Determine the [x, y] coordinate at the center of the cell enclosing the given text.  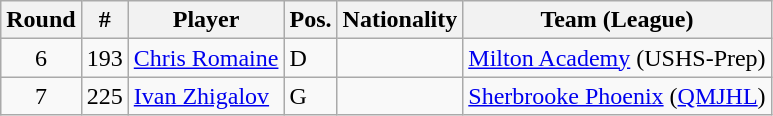
G [310, 96]
6 [41, 58]
7 [41, 96]
Team (League) [617, 20]
Milton Academy (USHS-Prep) [617, 58]
Player [206, 20]
Ivan Zhigalov [206, 96]
# [104, 20]
225 [104, 96]
193 [104, 58]
Pos. [310, 20]
Nationality [400, 20]
Round [41, 20]
D [310, 58]
Sherbrooke Phoenix (QMJHL) [617, 96]
Chris Romaine [206, 58]
